For the text-containing cell, return its midpoint in (x, y) coordinate format. 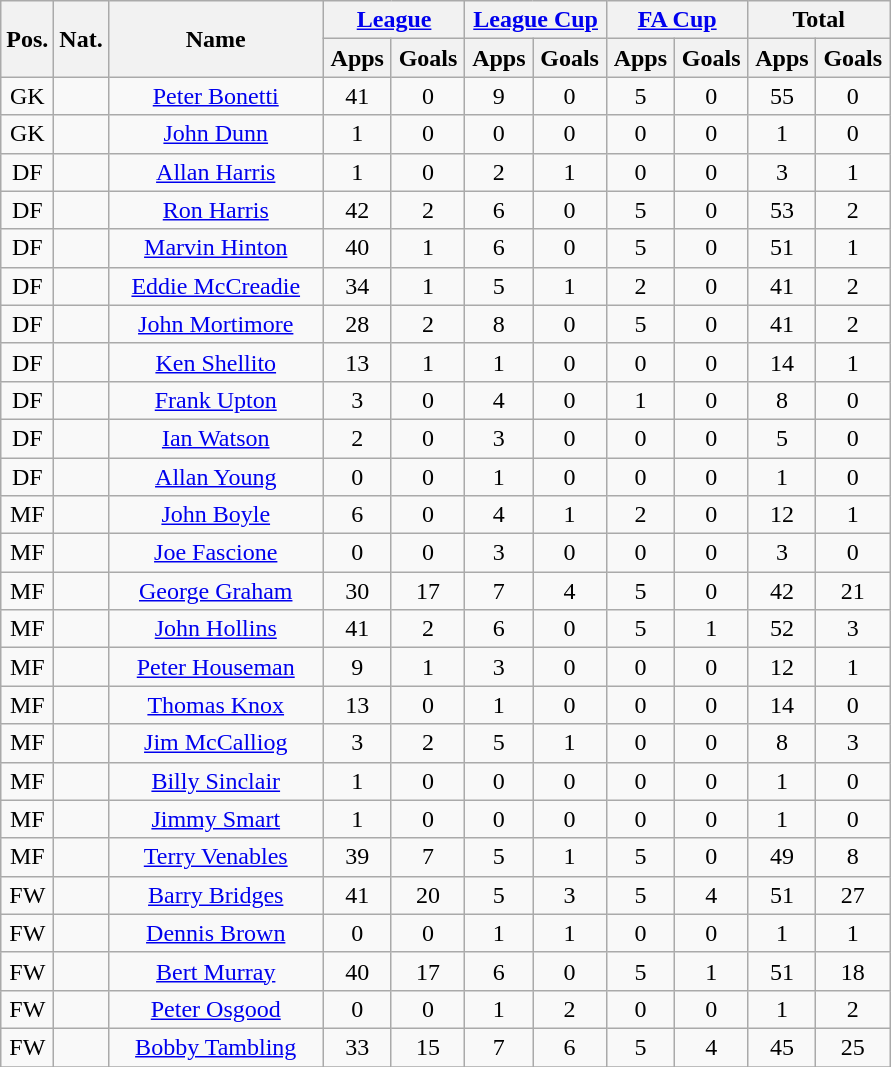
Thomas Knox (216, 705)
Barry Bridges (216, 895)
21 (853, 591)
34 (357, 286)
Allan Harris (216, 172)
John Dunn (216, 134)
Nat. (81, 39)
Bobby Tambling (216, 1047)
Jim McCalliog (216, 743)
George Graham (216, 591)
27 (853, 895)
Peter Osgood (216, 1009)
John Mortimore (216, 324)
39 (357, 857)
49 (782, 857)
Total (819, 20)
League (394, 20)
Billy Sinclair (216, 781)
Marvin Hinton (216, 248)
Ken Shellito (216, 362)
45 (782, 1047)
Ron Harris (216, 210)
FA Cup (677, 20)
Name (216, 39)
Peter Bonetti (216, 96)
John Hollins (216, 629)
30 (357, 591)
Ian Watson (216, 438)
55 (782, 96)
John Boyle (216, 515)
25 (853, 1047)
Terry Venables (216, 857)
33 (357, 1047)
28 (357, 324)
Allan Young (216, 477)
League Cup (536, 20)
20 (428, 895)
52 (782, 629)
Eddie McCreadie (216, 286)
Dennis Brown (216, 933)
18 (853, 971)
Jimmy Smart (216, 819)
Joe Fascione (216, 553)
Frank Upton (216, 400)
Peter Houseman (216, 667)
53 (782, 210)
Pos. (28, 39)
15 (428, 1047)
Bert Murray (216, 971)
